From the cell containing the given text, extract its center point as [x, y] coordinate. 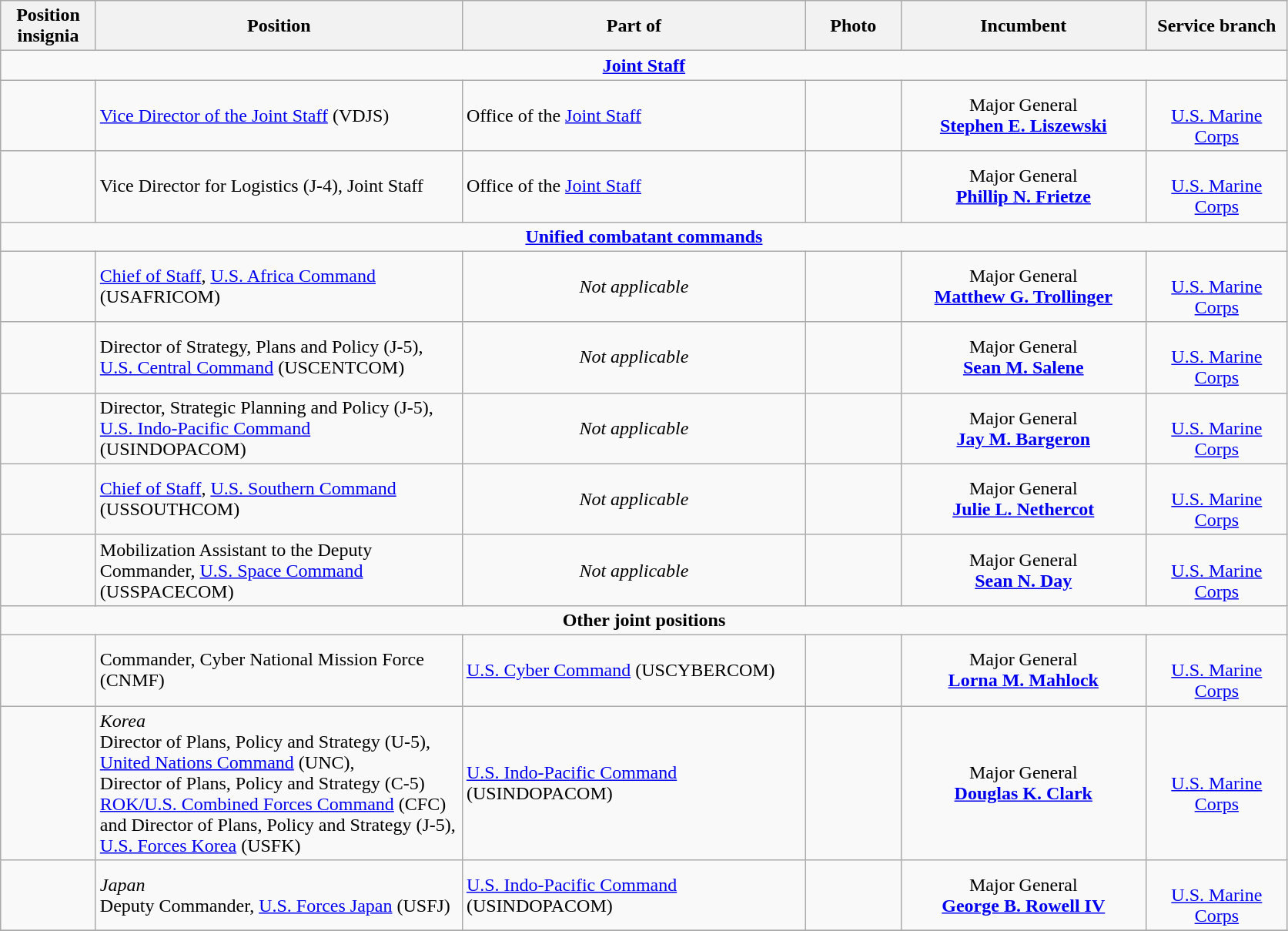
Major GeneralDouglas K. Clark [1024, 782]
Major GeneralStephen E. Liszewski [1024, 116]
JapanDeputy Commander, U.S. Forces Japan (USFJ) [279, 896]
Chief of Staff, U.S. Southern Command (USSOUTHCOM) [279, 499]
Vice Director of the Joint Staff (VDJS) [279, 116]
Major GeneralMatthew G. Trollinger [1024, 286]
Major GeneralGeorge B. Rowell IV [1024, 896]
Mobilization Assistant to the Deputy Commander, U.S. Space Command (USSPACECOM) [279, 570]
Director of Strategy, Plans and Policy (J-5), U.S. Central Command (USCENTCOM) [279, 357]
Position insignia [49, 26]
Position [279, 26]
Director, Strategic Planning and Policy (J-5),U.S. Indo-Pacific Command (USINDOPACOM) [279, 428]
Service branch [1217, 26]
Major GeneralJay M. Bargeron [1024, 428]
Major GeneralLorna M. Mahlock [1024, 670]
Major GeneralPhillip N. Frietze [1024, 186]
Commander, Cyber National Mission Force (CNMF) [279, 670]
Incumbent [1024, 26]
Photo [853, 26]
Unified combatant commands [644, 236]
Major GeneralSean M. Salene [1024, 357]
Joint Staff [644, 65]
Vice Director for Logistics (J-4), Joint Staff [279, 186]
Part of [634, 26]
Major GeneralJulie L. Nethercot [1024, 499]
Major GeneralSean N. Day [1024, 570]
U.S. Cyber Command (USCYBERCOM) [634, 670]
Other joint positions [644, 620]
Chief of Staff, U.S. Africa Command (USAFRICOM) [279, 286]
